Determine the (x, y) coordinate at the center of the cell enclosing the given text.  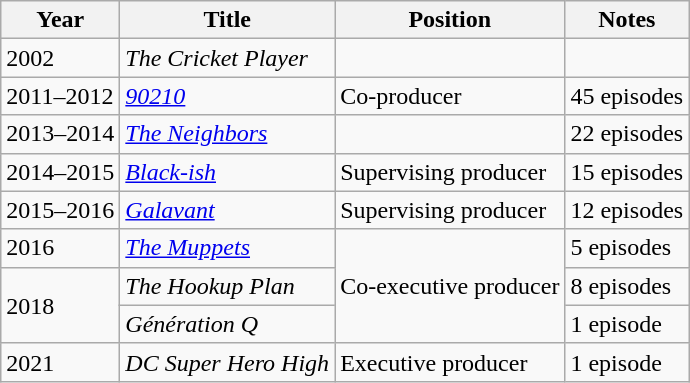
The Hookup Plan (228, 286)
2014–2015 (60, 172)
2018 (60, 305)
22 episodes (627, 134)
Year (60, 20)
45 episodes (627, 96)
Co-executive producer (450, 286)
90210 (228, 96)
5 episodes (627, 248)
2013–2014 (60, 134)
2016 (60, 248)
2021 (60, 362)
Black-ish (228, 172)
The Cricket Player (228, 58)
Executive producer (450, 362)
DC Super Hero High (228, 362)
Galavant (228, 210)
8 episodes (627, 286)
Génération Q (228, 324)
15 episodes (627, 172)
Co-producer (450, 96)
12 episodes (627, 210)
2015–2016 (60, 210)
Notes (627, 20)
Position (450, 20)
Title (228, 20)
2011–2012 (60, 96)
2002 (60, 58)
The Neighbors (228, 134)
The Muppets (228, 248)
